Determine the [X, Y] coordinate at the center of the cell enclosing the given text.  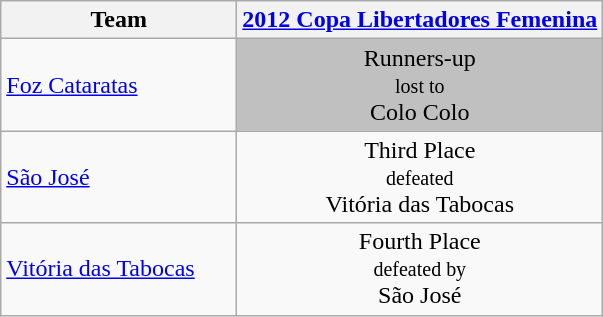
Vitória das Tabocas [119, 269]
Third Placedefeated Vitória das Tabocas [420, 177]
Fourth Placedefeated by São José [420, 269]
Foz Cataratas [119, 85]
Team [119, 20]
2012 Copa Libertadores Femenina [420, 20]
Runners-uplost to Colo Colo [420, 85]
São José [119, 177]
